Locate the cell with the specified text and output its (X, Y) center coordinate. 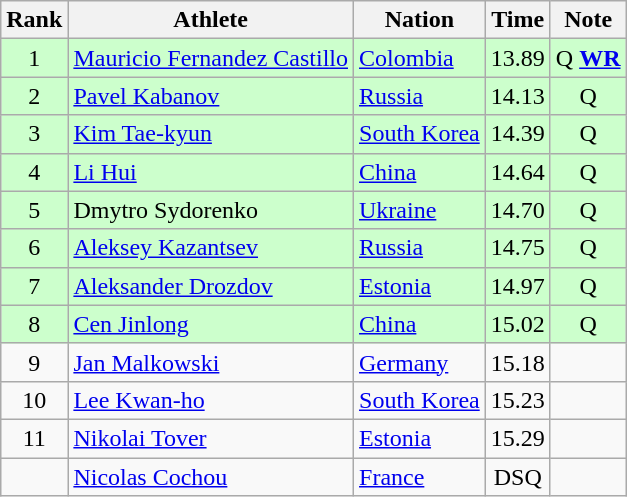
14.13 (518, 96)
2 (34, 96)
Ukraine (420, 210)
10 (34, 400)
9 (34, 362)
Time (518, 20)
Germany (420, 362)
15.18 (518, 362)
Nicolas Cochou (211, 477)
14.64 (518, 172)
Aleksander Drozdov (211, 286)
Pavel Kabanov (211, 96)
15.02 (518, 324)
15.29 (518, 438)
11 (34, 438)
6 (34, 248)
13.89 (518, 58)
14.70 (518, 210)
Kim Tae-kyun (211, 134)
Rank (34, 20)
France (420, 477)
14.75 (518, 248)
15.23 (518, 400)
Athlete (211, 20)
Mauricio Fernandez Castillo (211, 58)
14.97 (518, 286)
Note (588, 20)
DSQ (518, 477)
Dmytro Sydorenko (211, 210)
Nikolai Tover (211, 438)
14.39 (518, 134)
Aleksey Kazantsev (211, 248)
Jan Malkowski (211, 362)
3 (34, 134)
Cen Jinlong (211, 324)
4 (34, 172)
8 (34, 324)
Nation (420, 20)
Li Hui (211, 172)
Q WR (588, 58)
Lee Kwan-ho (211, 400)
5 (34, 210)
1 (34, 58)
7 (34, 286)
Colombia (420, 58)
